Determine the [x, y] coordinate at the center of the cell enclosing the given text.  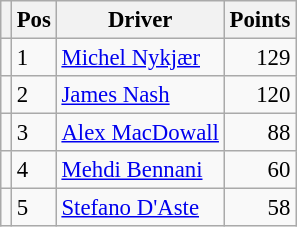
Points [260, 20]
88 [260, 133]
129 [260, 58]
58 [260, 208]
James Nash [140, 95]
2 [34, 95]
60 [260, 170]
Pos [34, 20]
5 [34, 208]
3 [34, 133]
Michel Nykjær [140, 58]
120 [260, 95]
Stefano D'Aste [140, 208]
Mehdi Bennani [140, 170]
Alex MacDowall [140, 133]
1 [34, 58]
Driver [140, 20]
4 [34, 170]
